Return [x, y] of the center of cell containing provided text 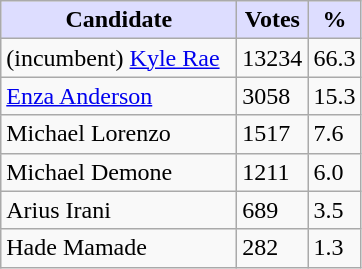
1211 [272, 172]
282 [272, 248]
6.0 [334, 172]
Candidate [119, 20]
15.3 [334, 96]
1517 [272, 134]
Michael Demone [119, 172]
3.5 [334, 210]
(incumbent) Kyle Rae [119, 58]
66.3 [334, 58]
13234 [272, 58]
% [334, 20]
Hade Mamade [119, 248]
Arius Irani [119, 210]
7.6 [334, 134]
689 [272, 210]
Michael Lorenzo [119, 134]
3058 [272, 96]
1.3 [334, 248]
Votes [272, 20]
Enza Anderson [119, 96]
